From the cell containing the given text, extract its center point as [x, y] coordinate. 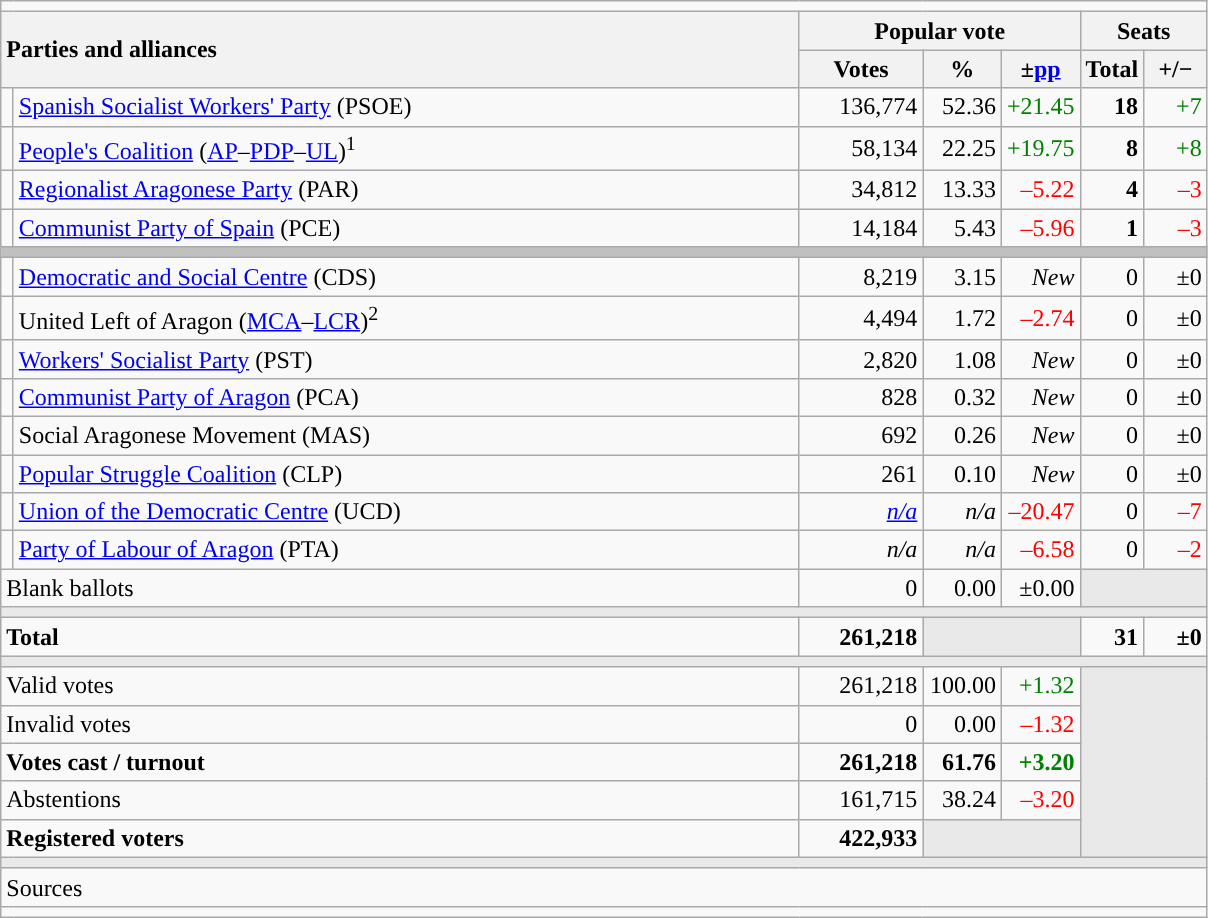
38.24 [962, 800]
Popular vote [940, 31]
Votes [861, 69]
Workers' Socialist Party (PST) [406, 359]
14,184 [861, 228]
Blank ballots [400, 588]
1.08 [962, 359]
100.00 [962, 686]
18 [1112, 107]
1 [1112, 228]
–6.58 [1040, 550]
Party of Labour of Aragon (PTA) [406, 550]
261 [861, 474]
Parties and alliances [400, 50]
161,715 [861, 800]
61.76 [962, 762]
Spanish Socialist Workers' Party (PSOE) [406, 107]
+1.32 [1040, 686]
Democratic and Social Centre (CDS) [406, 277]
–3.20 [1040, 800]
4,494 [861, 318]
–2 [1176, 550]
–1.32 [1040, 724]
0.10 [962, 474]
United Left of Aragon (MCA–LCR)2 [406, 318]
Popular Struggle Coalition (CLP) [406, 474]
–2.74 [1040, 318]
136,774 [861, 107]
8 [1112, 148]
4 [1112, 190]
2,820 [861, 359]
3.15 [962, 277]
Invalid votes [400, 724]
828 [861, 397]
People's Coalition (AP–PDP–UL)1 [406, 148]
–7 [1176, 512]
31 [1112, 637]
0.32 [962, 397]
22.25 [962, 148]
52.36 [962, 107]
13.33 [962, 190]
Communist Party of Spain (PCE) [406, 228]
+19.75 [1040, 148]
–5.22 [1040, 190]
% [962, 69]
692 [861, 435]
±pp [1040, 69]
+/− [1176, 69]
Regionalist Aragonese Party (PAR) [406, 190]
+7 [1176, 107]
+21.45 [1040, 107]
Seats [1144, 31]
–20.47 [1040, 512]
Communist Party of Aragon (PCA) [406, 397]
0.26 [962, 435]
+8 [1176, 148]
58,134 [861, 148]
5.43 [962, 228]
Valid votes [400, 686]
Abstentions [400, 800]
Votes cast / turnout [400, 762]
±0.00 [1040, 588]
–5.96 [1040, 228]
Union of the Democratic Centre (UCD) [406, 512]
8,219 [861, 277]
422,933 [861, 838]
+3.20 [1040, 762]
Social Aragonese Movement (MAS) [406, 435]
1.72 [962, 318]
34,812 [861, 190]
Registered voters [400, 838]
Sources [604, 887]
